Detect which cell encompasses the target text, then output its [x, y] center coordinate. 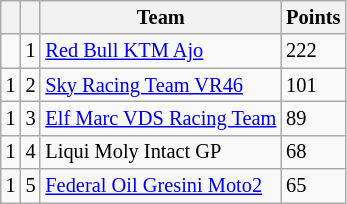
101 [313, 85]
Points [313, 17]
5 [31, 186]
89 [313, 118]
65 [313, 186]
Elf Marc VDS Racing Team [160, 118]
4 [31, 152]
222 [313, 51]
Red Bull KTM Ajo [160, 51]
Sky Racing Team VR46 [160, 85]
68 [313, 152]
Liqui Moly Intact GP [160, 152]
Federal Oil Gresini Moto2 [160, 186]
3 [31, 118]
Team [160, 17]
2 [31, 85]
